From the cell containing the given text, extract its center point as (x, y) coordinate. 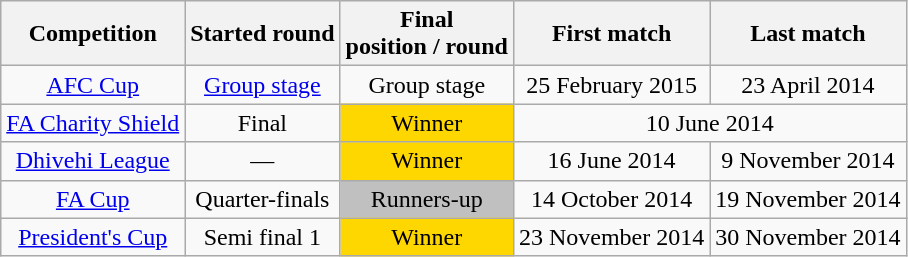
14 October 2014 (611, 199)
FA Charity Shield (93, 123)
9 November 2014 (808, 161)
— (262, 161)
Dhivehi League (93, 161)
First match (611, 34)
Quarter-finals (262, 199)
Semi final 1 (262, 237)
AFC Cup (93, 85)
Final (262, 123)
Last match (808, 34)
25 February 2015 (611, 85)
Finalposition / round (426, 34)
23 April 2014 (808, 85)
10 June 2014 (710, 123)
Competition (93, 34)
President's Cup (93, 237)
FA Cup (93, 199)
23 November 2014 (611, 237)
Runners-up (426, 199)
19 November 2014 (808, 199)
16 June 2014 (611, 161)
Started round (262, 34)
30 November 2014 (808, 237)
